Locate the cell with the specified text and output its (X, Y) center coordinate. 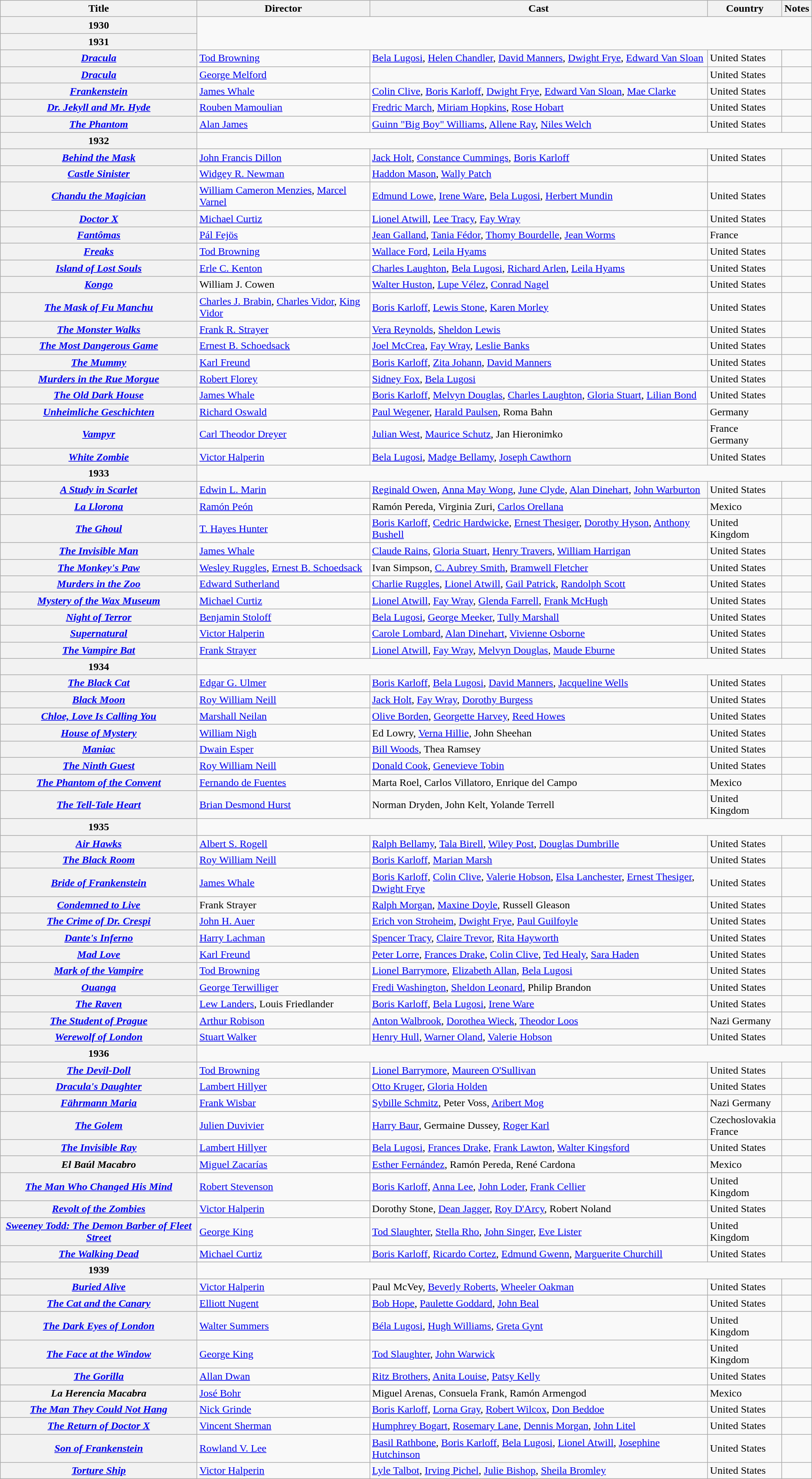
Murders in the Rue Morgue (99, 379)
Erle C. Kenton (283, 268)
Boris Karloff, Ricardo Cortez, Edmund Gwenn, Marguerite Churchill (539, 1254)
Wallace Ford, Leila Hyams (539, 252)
T. Hayes Hunter (283, 529)
Pál Fejös (283, 235)
Frank R. Strayer (283, 329)
The Raven (99, 1004)
The Student of Prague (99, 1020)
Cast (539, 9)
The Tell-Tale Heart (99, 805)
Jack Holt, Fay Wray, Dorothy Burgess (539, 700)
Notes (797, 9)
Murders in the Zoo (99, 584)
Fährmann Maria (99, 1103)
1932 (99, 141)
Jean Galland, Tania Fédor, Thomy Bourdelle, Jean Worms (539, 235)
The Mask of Fu Manchu (99, 307)
Vera Reynolds, Sheldon Lewis (539, 329)
Ernest B. Schoedsack (283, 346)
CzechoslovakiaFrance (745, 1126)
Mystery of the Wax Museum (99, 601)
The Monster Walks (99, 329)
Boris Karloff, Lorna Gray, Robert Wilcox, Don Beddoe (539, 1410)
The Gorilla (99, 1376)
Kongo (99, 285)
Dwain Esper (283, 749)
Béla Lugosi, Hugh Williams, Greta Gynt (539, 1325)
Miguel Zacarías (283, 1164)
The Man They Could Not Hang (99, 1410)
Dr. Jekyll and Mr. Hyde (99, 108)
Boris Karloff, Lewis Stone, Karen Morley (539, 307)
Tod Slaughter, Stella Rho, John Singer, Eve Lister (539, 1232)
The Cat and the Canary (99, 1303)
Lionel Atwill, Fay Wray, Melvyn Douglas, Maude Eburne (539, 650)
Bride of Frankenstein (99, 883)
The Invisible Man (99, 551)
Ralph Bellamy, Tala Birell, Wiley Post, Douglas Dumbrille (539, 844)
Dorothy Stone, Dean Jagger, Roy D'Arcy, Robert Noland (539, 1209)
The Phantom (99, 124)
Boris Karloff, Zita Johann, David Manners (539, 362)
Sybille Schmitz, Peter Voss, Aribert Mog (539, 1103)
1933 (99, 473)
Condemned to Live (99, 905)
The Ghoul (99, 529)
Dante's Inferno (99, 938)
The Monkey's Paw (99, 568)
The Devil-Doll (99, 1070)
Harry Baur, Germaine Dussey, Roger Karl (539, 1126)
Widgey R. Newman (283, 174)
Mark of the Vampire (99, 971)
Edwin L. Marin (283, 490)
Brian Desmond Hurst (283, 805)
Reginald Owen, Anna May Wong, June Clyde, Alan Dinehart, John Warburton (539, 490)
The Phantom of the Convent (99, 782)
The Return of Doctor X (99, 1426)
Donald Cook, Genevieve Tobin (539, 766)
Country (745, 9)
Esther Fernández, Ramón Pereda, René Cardona (539, 1164)
Edmund Lowe, Irene Ware, Bela Lugosi, Herbert Mundin (539, 196)
Unheimliche Geschichten (99, 412)
Lionel Atwill, Lee Tracy, Fay Wray (539, 218)
FranceGermany (745, 434)
Boris Karloff, Cedric Hardwicke, Ernest Thesiger, Dorothy Hyson, Anthony Bushell (539, 529)
Chloe, Love Is Calling You (99, 716)
Frankenstein (99, 91)
Ralph Morgan, Maxine Doyle, Russell Gleason (539, 905)
Tod Slaughter, John Warwick (539, 1354)
1931 (99, 42)
Ed Lowry, Verna Hillie, John Sheehan (539, 733)
Colin Clive, Boris Karloff, Dwight Frye, Edward Van Sloan, Mae Clarke (539, 91)
Erich von Stroheim, Dwight Frye, Paul Guilfoyle (539, 921)
Albert S. Rogell (283, 844)
Spencer Tracy, Claire Trevor, Rita Hayworth (539, 938)
Wesley Ruggles, Ernest B. Schoedsack (283, 568)
Basil Rathbone, Boris Karloff, Bela Lugosi, Lionel Atwill, Josephine Hutchinson (539, 1449)
Edward Sutherland (283, 584)
La Herencia Macabra (99, 1393)
Ramón Peón (283, 506)
Charles J. Brabin, Charles Vidor, King Vidor (283, 307)
Paul Wegener, Harald Paulsen, Roma Bahn (539, 412)
El Baúl Macabro (99, 1164)
Supernatural (99, 634)
Claude Rains, Gloria Stuart, Henry Travers, William Harrigan (539, 551)
Chandu the Magician (99, 196)
Julien Duvivier (283, 1126)
Boris Karloff, Bela Lugosi, Irene Ware (539, 1004)
Charles Laughton, Bela Lugosi, Richard Arlen, Leila Hyams (539, 268)
Air Hawks (99, 844)
Ouanga (99, 987)
Olive Borden, Georgette Harvey, Reed Howes (539, 716)
The Man Who Changed His Mind (99, 1186)
Benjamin Stoloff (283, 617)
Guinn "Big Boy" Williams, Allene Ray, Niles Welch (539, 124)
John H. Auer (283, 921)
The Black Room (99, 860)
John Francis Dillon (283, 157)
The Most Dangerous Game (99, 346)
Doctor X (99, 218)
The Mummy (99, 362)
Title (99, 9)
Robert Stevenson (283, 1186)
Boris Karloff, Marian Marsh (539, 860)
Vampyr (99, 434)
Island of Lost Souls (99, 268)
Richard Oswald (283, 412)
Fernando de Fuentes (283, 782)
Boris Karloff, Colin Clive, Valerie Hobson, Elsa Lanchester, Ernest Thesiger, Dwight Frye (539, 883)
The Old Dark House (99, 395)
Werewolf of London (99, 1037)
William Cameron Menzies, Marcel Varnel (283, 196)
Lyle Talbot, Irving Pichel, Julie Bishop, Sheila Bromley (539, 1471)
Fredi Washington, Sheldon Leonard, Philip Brandon (539, 987)
Torture Ship (99, 1471)
Marta Roel, Carlos Villatoro, Enrique del Campo (539, 782)
France (745, 235)
Charlie Ruggles, Lionel Atwill, Gail Patrick, Randolph Scott (539, 584)
Germany (745, 412)
Henry Hull, Warner Oland, Valerie Hobson (539, 1037)
Dracula's Daughter (99, 1087)
1934 (99, 667)
Haddon Mason, Wally Patch (539, 174)
Ramón Pereda, Virginia Zuri, Carlos Orellana (539, 506)
William Nigh (283, 733)
1936 (99, 1053)
Ritz Brothers, Anita Louise, Patsy Kelly (539, 1376)
The Face at the Window (99, 1354)
Paul McVey, Beverly Roberts, Wheeler Oakman (539, 1287)
Black Moon (99, 700)
Bela Lugosi, Helen Chandler, David Manners, Dwight Frye, Edward Van Sloan (539, 58)
Lew Landers, Louis Friedlander (283, 1004)
Bill Woods, Thea Ramsey (539, 749)
Marshall Neilan (283, 716)
Boris Karloff, Anna Lee, John Loder, Frank Cellier (539, 1186)
William J. Cowen (283, 285)
Julian West, Maurice Schutz, Jan Hieronimko (539, 434)
Ivan Simpson, C. Aubrey Smith, Bramwell Fletcher (539, 568)
Alan James (283, 124)
Lionel Barrymore, Maureen O'Sullivan (539, 1070)
Director (283, 9)
Elliott Nugent (283, 1303)
Night of Terror (99, 617)
Jack Holt, Constance Cummings, Boris Karloff (539, 157)
Stuart Walker (283, 1037)
Boris Karloff, Melvyn Douglas, Charles Laughton, Gloria Stuart, Lilian Bond (539, 395)
George Terwilliger (283, 987)
Joel McCrea, Fay Wray, Leslie Banks (539, 346)
Peter Lorre, Frances Drake, Colin Clive, Ted Healy, Sara Haden (539, 954)
Harry Lachman (283, 938)
The Crime of Dr. Crespi (99, 921)
Norman Dryden, John Kelt, Yolande Terrell (539, 805)
The Dark Eyes of London (99, 1325)
Buried Alive (99, 1287)
Castle Sinister (99, 174)
Sweeney Todd: The Demon Barber of Fleet Street (99, 1232)
Miguel Arenas, Consuela Frank, Ramón Armengod (539, 1393)
Vincent Sherman (283, 1426)
Revolt of the Zombies (99, 1209)
House of Mystery (99, 733)
Mad Love (99, 954)
Behind the Mask (99, 157)
Nick Grinde (283, 1410)
Rouben Mamoulian (283, 108)
Bela Lugosi, Madge Bellamy, Joseph Cawthorn (539, 457)
Freaks (99, 252)
Carl Theodor Dreyer (283, 434)
Edgar G. Ulmer (283, 683)
José Bohr (283, 1393)
The Vampire Bat (99, 650)
1930 (99, 25)
The Walking Dead (99, 1254)
Fredric March, Miriam Hopkins, Rose Hobart (539, 108)
The Invisible Ray (99, 1148)
La Llorona (99, 506)
Frank Wisbar (283, 1103)
Rowland V. Lee (283, 1449)
The Ninth Guest (99, 766)
Lionel Atwill, Fay Wray, Glenda Farrell, Frank McHugh (539, 601)
Boris Karloff, Bela Lugosi, David Manners, Jacqueline Wells (539, 683)
Bob Hope, Paulette Goddard, John Beal (539, 1303)
A Study in Scarlet (99, 490)
Otto Kruger, Gloria Holden (539, 1087)
Walter Summers (283, 1325)
Maniac (99, 749)
Robert Florey (283, 379)
Humphrey Bogart, Rosemary Lane, Dennis Morgan, John Litel (539, 1426)
The Black Cat (99, 683)
Bela Lugosi, Frances Drake, Frank Lawton, Walter Kingsford (539, 1148)
Son of Frankenstein (99, 1449)
Anton Walbrook, Dorothea Wieck, Theodor Loos (539, 1020)
1935 (99, 827)
Lionel Barrymore, Elizabeth Allan, Bela Lugosi (539, 971)
Allan Dwan (283, 1376)
Carole Lombard, Alan Dinehart, Vivienne Osborne (539, 634)
George Melford (283, 75)
White Zombie (99, 457)
Walter Huston, Lupe Vélez, Conrad Nagel (539, 285)
Bela Lugosi, George Meeker, Tully Marshall (539, 617)
Fantômas (99, 235)
1939 (99, 1270)
The Golem (99, 1126)
Sidney Fox, Bela Lugosi (539, 379)
Arthur Robison (283, 1020)
